Detect which cell encompasses the target text, then output its (x, y) center coordinate. 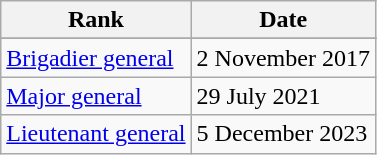
Date (283, 20)
Major general (96, 96)
29 July 2021 (283, 96)
Rank (96, 20)
5 December 2023 (283, 134)
2 November 2017 (283, 58)
Brigadier general (96, 58)
Lieutenant general (96, 134)
